Pinpoint the cell where the given text exists, returning its [X, Y] midpoint coordinate. 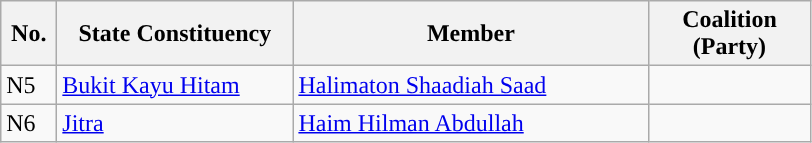
N6 [29, 123]
Coalition (Party) [730, 34]
Haim Hilman Abdullah [471, 123]
No. [29, 34]
Halimaton Shaadiah Saad [471, 85]
State Constituency [175, 34]
N5 [29, 85]
Member [471, 34]
Jitra [175, 123]
Bukit Kayu Hitam [175, 85]
